Pinpoint the cell where the given text exists, returning its [x, y] midpoint coordinate. 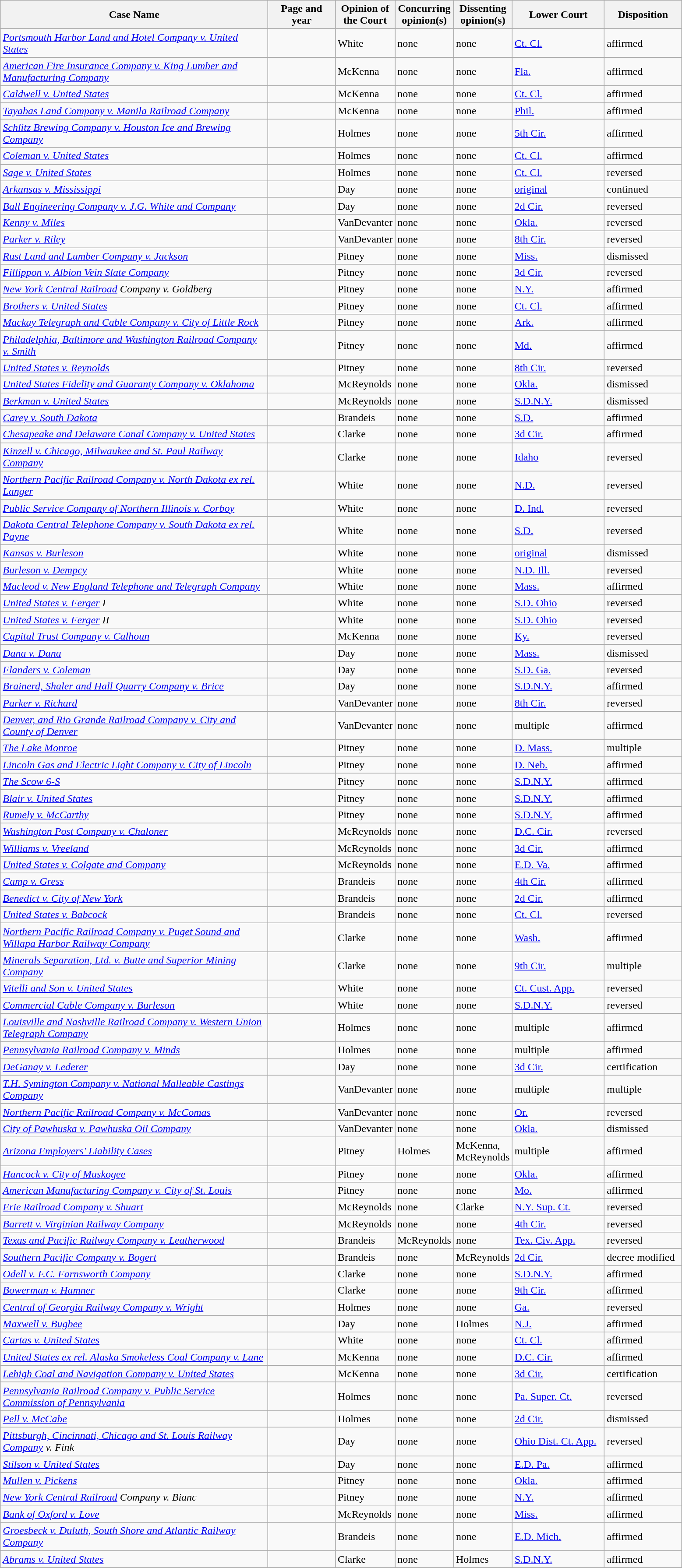
Vitelli and Son v. United States [134, 988]
E.D. Va. [558, 865]
Mackay Telegraph and Cable Company v. City of Little Rock [134, 323]
Kenny v. Miles [134, 222]
Pennsylvania Railroad Company v. Public Service Commission of Pennsylvania [134, 1396]
Blair v. United States [134, 798]
Tex. Civ. App. [558, 1241]
American Manufacturing Company v. City of St. Louis [134, 1191]
Ohio Dist. Ct. App. [558, 1441]
Phil. [558, 111]
Pittsburgh, Cincinnati, Chicago and St. Louis Railway Company v. Fink [134, 1441]
Kinzell v. Chicago, Milwaukee and St. Paul Railway Company [134, 457]
Groesbeck v. Duluth, South Shore and Atlantic Railway Company [134, 1536]
Barrett v. Virginian Railway Company [134, 1224]
Fla. [558, 72]
United States v. Colgate and Company [134, 865]
Coleman v. United States [134, 156]
Opinion of the Court [365, 15]
Commercial Cable Company v. Burleson [134, 1005]
Abrams v. United States [134, 1559]
Md. [558, 345]
Capital Trust Company v. Calhoun [134, 636]
Pell v. McCabe [134, 1419]
Disposition [643, 15]
D. Neb. [558, 765]
Flanders v. Coleman [134, 670]
Concurring opinion(s) [424, 15]
Sage v. United States [134, 172]
5th Cir. [558, 133]
decree modified [643, 1257]
Ga. [558, 1307]
American Fire Insurance Company v. King Lumber and Manufacturing Company [134, 72]
N.Y. Sup. Ct. [558, 1207]
Lehigh Coal and Navigation Company v. United States [134, 1374]
Bank of Oxford v. Love [134, 1514]
The Lake Monroe [134, 748]
Washington Post Company v. Chaloner [134, 831]
Ball Engineering Company v. J.G. White and Company [134, 206]
Pennsylvania Railroad Company v. Minds [134, 1050]
Mullen v. Pickens [134, 1481]
Northern Pacific Railroad Company v. North Dakota ex rel. Langer [134, 485]
E.D. Mich. [558, 1536]
Schlitz Brewing Company v. Houston Ice and Brewing Company [134, 133]
Dakota Central Telephone Company v. South Dakota ex rel. Payne [134, 531]
N.D. Ill. [558, 570]
Mo. [558, 1191]
Dissenting opinion(s) [483, 15]
Odell v. F.C. Farnsworth Company [134, 1274]
New York Central Railroad Company v. Bianc [134, 1498]
Maxwell v. Bugbee [134, 1324]
Texas and Pacific Railway Company v. Leatherwood [134, 1241]
Brothers v. United States [134, 306]
Brainerd, Shaler and Hall Quarry Company v. Brice [134, 686]
Southern Pacific Company v. Bogert [134, 1257]
Parker v. Riley [134, 239]
Cartas v. United States [134, 1340]
Philadelphia, Baltimore and Washington Railroad Company v. Smith [134, 345]
Macleod v. New England Telephone and Telegraph Company [134, 587]
Caldwell v. United States [134, 94]
United States ex rel. Alaska Smokeless Coal Company v. Lane [134, 1357]
Arkansas v. Mississippi [134, 189]
Berkman v. United States [134, 401]
Burleson v. Dempcy [134, 570]
Camp v. Gress [134, 882]
Ky. [558, 636]
D. Mass. [558, 748]
City of Pawhuska v. Pawhuska Oil Company [134, 1129]
Northern Pacific Railroad Company v. McComas [134, 1112]
N.J. [558, 1324]
Benedict v. City of New York [134, 898]
Portsmouth Harbor Land and Hotel Company v. United States [134, 43]
Parker v. Richard [134, 703]
Arizona Employers' Liability Cases [134, 1151]
Louisville and Nashville Railroad Company v. Western Union Telegraph Company [134, 1028]
Pa. Super. Ct. [558, 1396]
Chesapeake and Delaware Canal Company v. United States [134, 434]
DeGanay v. Lederer [134, 1067]
S.D. Ga. [558, 670]
New York Central Railroad Company v. Goldberg [134, 289]
continued [643, 189]
Ct. Cust. App. [558, 988]
Tayabas Land Company v. Manila Railroad Company [134, 111]
The Scow 6-S [134, 781]
McKenna, McReynolds [483, 1151]
Central of Georgia Railway Company v. Wright [134, 1307]
Dana v. Dana [134, 653]
United States v. Ferger II [134, 620]
Page and year [302, 15]
Carey v. South Dakota [134, 418]
United States Fidelity and Guaranty Company v. Oklahoma [134, 384]
Rust Land and Lumber Company v. Jackson [134, 256]
Or. [558, 1112]
United States v. Reynolds [134, 368]
Bowerman v. Hamner [134, 1290]
Fillippon v. Albion Vein Slate Company [134, 273]
United States v. Babcock [134, 915]
Lincoln Gas and Electric Light Company v. City of Lincoln [134, 765]
E.D. Pa. [558, 1464]
Stilson v. United States [134, 1464]
Minerals Separation, Ltd. v. Butte and Superior Mining Company [134, 966]
D. Ind. [558, 508]
Denver, and Rio Grande Railroad Company v. City and County of Denver [134, 726]
Lower Court [558, 15]
Rumely v. McCarthy [134, 815]
Public Service Company of Northern Illinois v. Corboy [134, 508]
Ark. [558, 323]
Erie Railroad Company v. Shuart [134, 1207]
Hancock v. City of Muskogee [134, 1174]
Kansas v. Burleson [134, 553]
T.H. Symington Company v. National Malleable Castings Company [134, 1089]
Idaho [558, 457]
N.D. [558, 485]
Northern Pacific Railroad Company v. Puget Sound and Willapa Harbor Railway Company [134, 938]
Case Name [134, 15]
Williams v. Vreeland [134, 848]
Wash. [558, 938]
United States v. Ferger I [134, 603]
